From the cell containing the given text, extract its center point as (X, Y) coordinate. 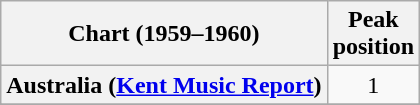
Peakposition (373, 34)
Chart (1959–1960) (164, 34)
Australia (Kent Music Report) (164, 85)
1 (373, 85)
